From the cell containing the given text, extract its center point as (x, y) coordinate. 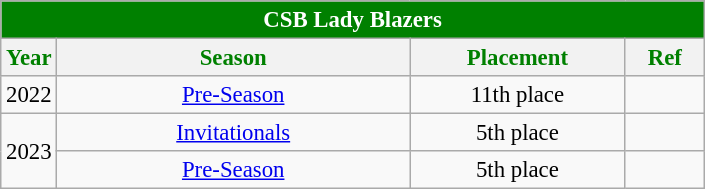
Invitationals (234, 133)
2022 (29, 95)
Ref (664, 58)
Season (234, 58)
11th place (518, 95)
Placement (518, 58)
2023 (29, 152)
Year (29, 58)
CSB Lady Blazers (353, 20)
